Output the (x, y) coordinate of the center of the cell containing the given text.  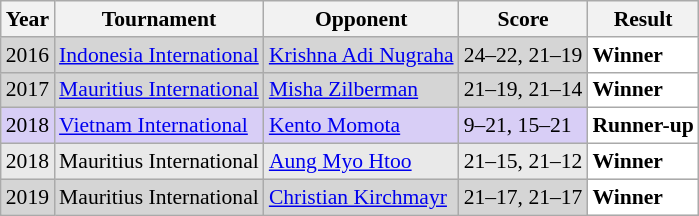
Krishna Adi Nugraha (362, 55)
Christian Kirchmayr (362, 197)
Result (642, 19)
9–21, 15–21 (524, 126)
Indonesia International (159, 55)
Tournament (159, 19)
21–15, 21–12 (524, 162)
Score (524, 19)
Kento Momota (362, 126)
Vietnam International (159, 126)
2017 (28, 90)
Misha Zilberman (362, 90)
2019 (28, 197)
24–22, 21–19 (524, 55)
Aung Myo Htoo (362, 162)
21–17, 21–17 (524, 197)
Year (28, 19)
21–19, 21–14 (524, 90)
Runner-up (642, 126)
2016 (28, 55)
Opponent (362, 19)
